Capture the cell that displays the provided text and extract its [x, y] central coordinate. 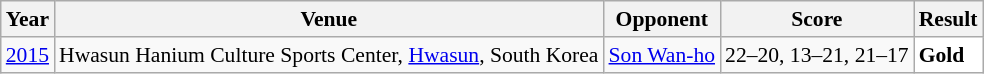
Son Wan-ho [662, 55]
Venue [328, 19]
Hwasun Hanium Culture Sports Center, Hwasun, South Korea [328, 55]
Gold [948, 55]
2015 [28, 55]
Score [817, 19]
Year [28, 19]
22–20, 13–21, 21–17 [817, 55]
Result [948, 19]
Opponent [662, 19]
